Capture the cell that displays the provided text and extract its [X, Y] central coordinate. 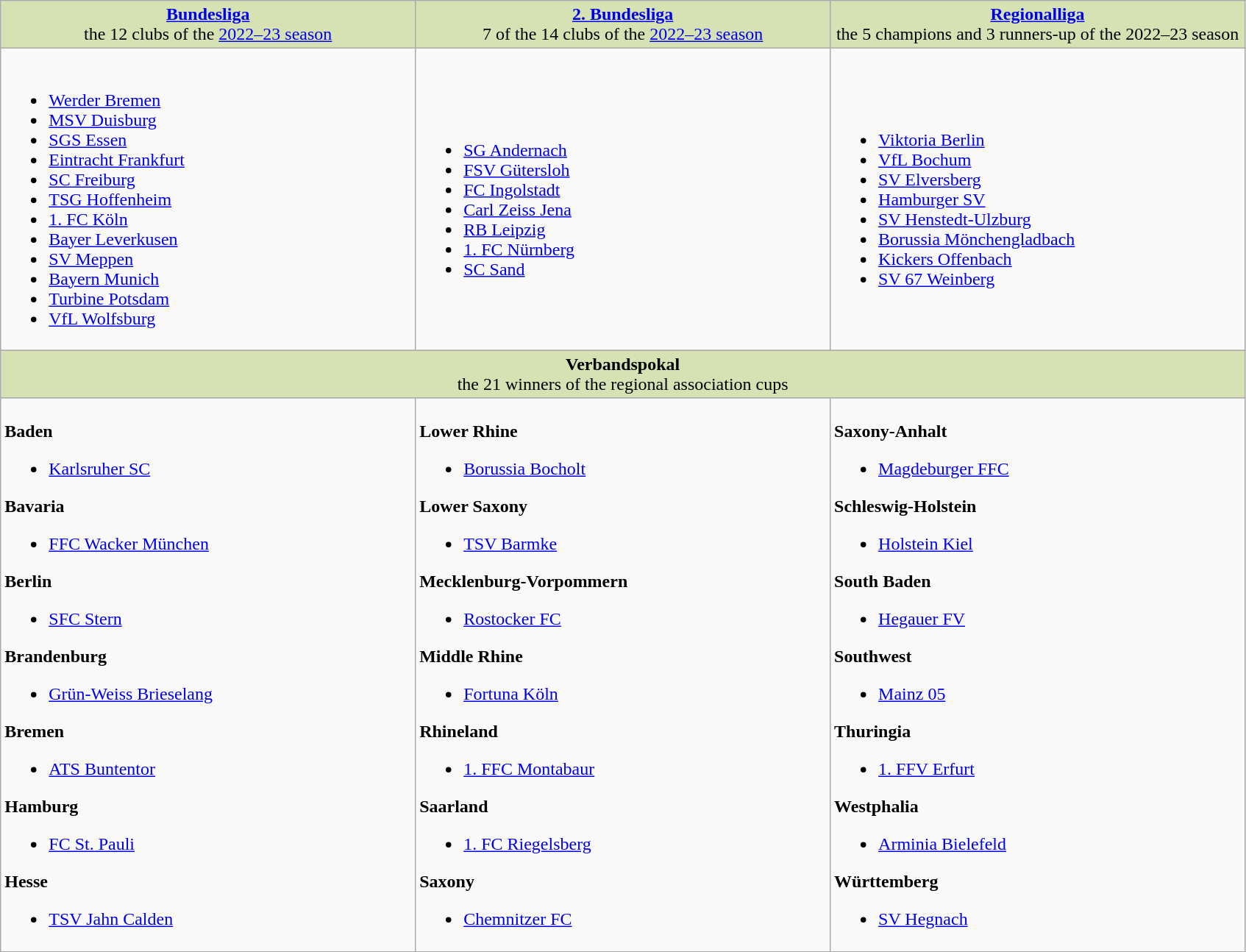
Verbandspokalthe 21 winners of the regional association cups [623, 374]
2. Bundesliga7 of the 14 clubs of the 2022–23 season [623, 25]
BadenKarlsruher SCBavariaFFC Wacker MünchenBerlinSFC SternBrandenburgGrün-Weiss BrieselangBremenATS BuntentorHamburgFC St. PauliHesseTSV Jahn Calden [208, 675]
Regionalligathe 5 champions and 3 runners-up of the 2022–23 season [1038, 25]
Viktoria BerlinVfL BochumSV ElversbergHamburger SVSV Henstedt-UlzburgBorussia MönchengladbachKickers OffenbachSV 67 Weinberg [1038, 199]
SG AndernachFSV GüterslohFC IngolstadtCarl Zeiss JenaRB Leipzig1. FC NürnbergSC Sand [623, 199]
Bundesligathe 12 clubs of the 2022–23 season [208, 25]
